For the text-containing cell, return its midpoint in (X, Y) coordinate format. 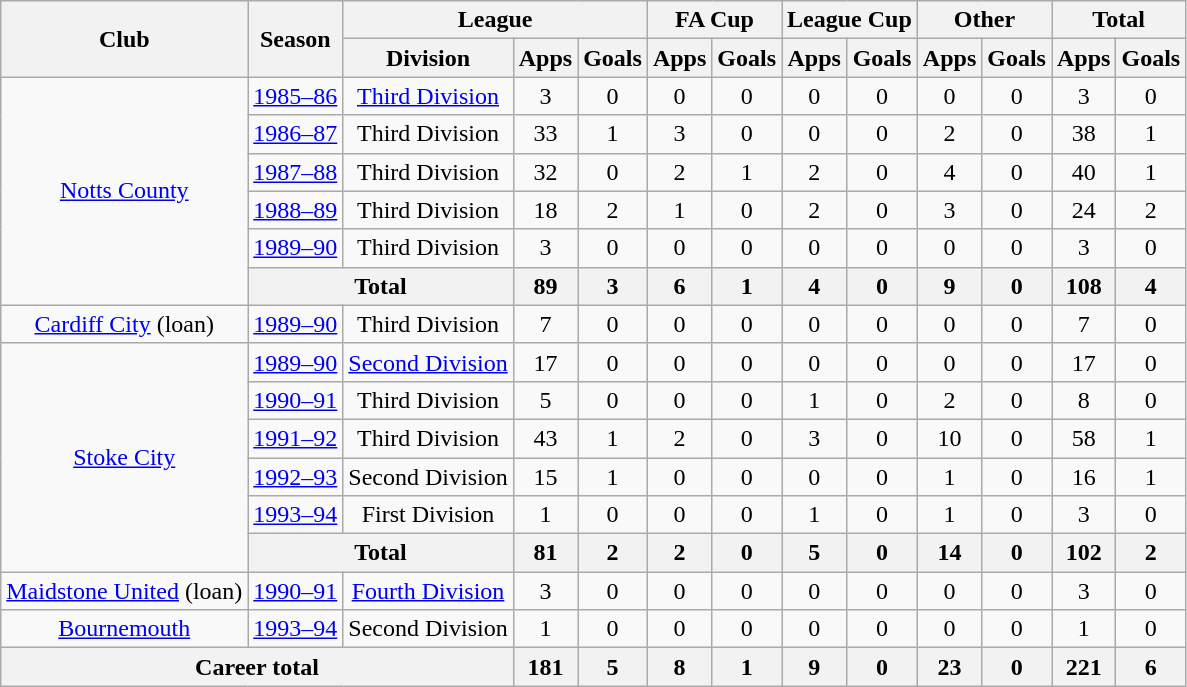
32 (545, 172)
League (496, 20)
18 (545, 210)
24 (1084, 210)
Division (428, 58)
Fourth Division (428, 591)
1991–92 (296, 438)
FA Cup (714, 20)
10 (949, 438)
108 (1084, 286)
1985–86 (296, 96)
23 (949, 667)
1992–93 (296, 477)
Season (296, 39)
Bournemouth (124, 629)
43 (545, 438)
58 (1084, 438)
Notts County (124, 191)
First Division (428, 515)
Cardiff City (loan) (124, 324)
33 (545, 134)
Stoke City (124, 457)
Club (124, 39)
81 (545, 553)
16 (1084, 477)
38 (1084, 134)
221 (1084, 667)
1988–89 (296, 210)
League Cup (850, 20)
1987–88 (296, 172)
15 (545, 477)
181 (545, 667)
89 (545, 286)
14 (949, 553)
Maidstone United (loan) (124, 591)
102 (1084, 553)
Other (984, 20)
Career total (257, 667)
1986–87 (296, 134)
40 (1084, 172)
